Provide the [x, y] coordinate of the cell's center where the given text is located.  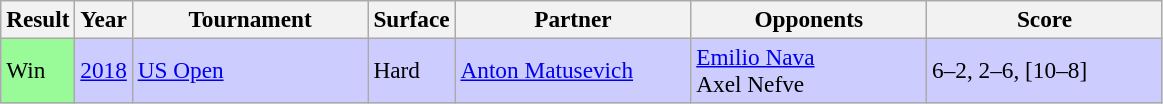
Emilio Nava Axel Nefve [809, 70]
Hard [412, 70]
Anton Matusevich [573, 70]
Opponents [809, 19]
Score [1045, 19]
Surface [412, 19]
2018 [104, 70]
US Open [250, 70]
Tournament [250, 19]
Result [38, 19]
Win [38, 70]
Partner [573, 19]
Year [104, 19]
6–2, 2–6, [10–8] [1045, 70]
